From the cell containing the given text, extract its center point as [X, Y] coordinate. 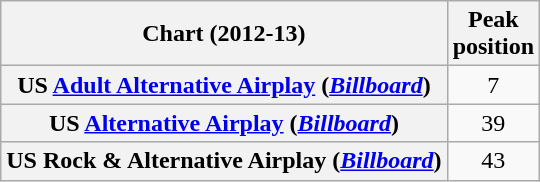
7 [493, 85]
43 [493, 161]
39 [493, 123]
US Adult Alternative Airplay (Billboard) [224, 85]
US Alternative Airplay (Billboard) [224, 123]
Peakposition [493, 34]
Chart (2012-13) [224, 34]
US Rock & Alternative Airplay (Billboard) [224, 161]
